Find where the given text appears and provide that cell's center as (X, Y) coordinate. 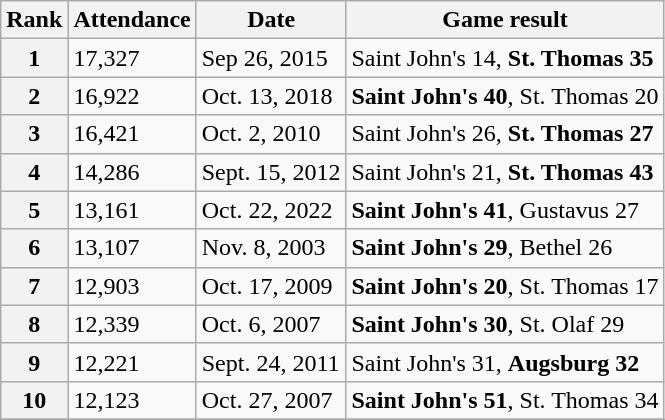
Saint John's 26, St. Thomas 27 (505, 134)
Saint John's 29, Bethel 26 (505, 248)
16,922 (132, 96)
4 (34, 172)
Oct. 17, 2009 (271, 286)
Nov. 8, 2003 (271, 248)
16,421 (132, 134)
9 (34, 362)
2 (34, 96)
8 (34, 324)
Oct. 22, 2022 (271, 210)
Oct. 27, 2007 (271, 400)
Saint John's 31, Augsburg 32 (505, 362)
13,161 (132, 210)
12,221 (132, 362)
12,339 (132, 324)
Oct. 2, 2010 (271, 134)
Date (271, 20)
10 (34, 400)
Saint John's 41, Gustavus 27 (505, 210)
5 (34, 210)
Oct. 13, 2018 (271, 96)
17,327 (132, 58)
3 (34, 134)
Sept. 15, 2012 (271, 172)
12,903 (132, 286)
Saint John's 51, St. Thomas 34 (505, 400)
Oct. 6, 2007 (271, 324)
Saint John's 40, St. Thomas 20 (505, 96)
7 (34, 286)
Saint John's 14, St. Thomas 35 (505, 58)
6 (34, 248)
Game result (505, 20)
14,286 (132, 172)
Saint John's 20, St. Thomas 17 (505, 286)
13,107 (132, 248)
Saint John's 30, St. Olaf 29 (505, 324)
12,123 (132, 400)
1 (34, 58)
Rank (34, 20)
Sept. 24, 2011 (271, 362)
Sep 26, 2015 (271, 58)
Attendance (132, 20)
Saint John's 21, St. Thomas 43 (505, 172)
